Output the [X, Y] coordinate of the center of the cell containing the given text.  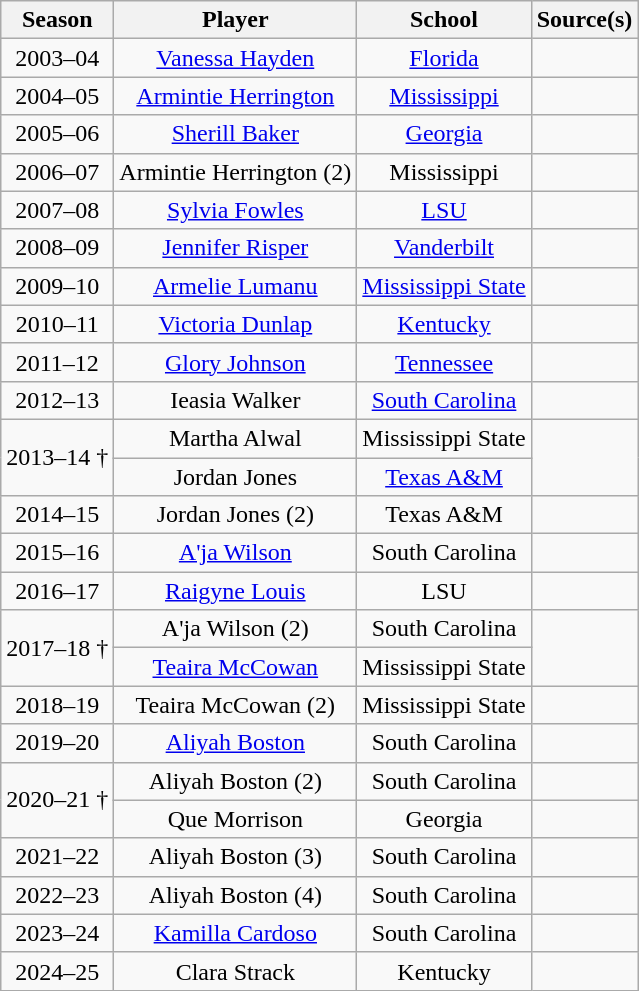
2009–10 [58, 286]
2019–20 [58, 743]
Vanderbilt [444, 248]
2006–07 [58, 172]
Teaira McCowan (2) [236, 705]
2014–15 [58, 515]
2018–19 [58, 705]
Aliyah Boston (4) [236, 895]
2005–06 [58, 134]
Ieasia Walker [236, 400]
2013–14 † [58, 457]
2008–09 [58, 248]
Victoria Dunlap [236, 324]
2024–25 [58, 971]
Teaira McCowan [236, 667]
Sherill Baker [236, 134]
School [444, 20]
A'ja Wilson [236, 553]
2007–08 [58, 210]
Sylvia Fowles [236, 210]
Florida [444, 58]
Armintie Herrington [236, 96]
2004–05 [58, 96]
Aliyah Boston [236, 743]
Armelie Lumanu [236, 286]
Clara Strack [236, 971]
Vanessa Hayden [236, 58]
Kamilla Cardoso [236, 933]
Martha Alwal [236, 438]
2015–16 [58, 553]
Glory Johnson [236, 362]
Player [236, 20]
Aliyah Boston (3) [236, 857]
Jennifer Risper [236, 248]
Tennessee [444, 362]
Season [58, 20]
Armintie Herrington (2) [236, 172]
Jordan Jones [236, 477]
2023–24 [58, 933]
2016–17 [58, 591]
Jordan Jones (2) [236, 515]
2003–04 [58, 58]
2020–21 † [58, 800]
2017–18 † [58, 648]
2022–23 [58, 895]
A'ja Wilson (2) [236, 629]
2021–22 [58, 857]
Que Morrison [236, 819]
2012–13 [58, 400]
2010–11 [58, 324]
Raigyne Louis [236, 591]
Source(s) [584, 20]
2011–12 [58, 362]
Aliyah Boston (2) [236, 781]
